Identify which cell holds the provided text, then report its [X, Y] central coordinate. 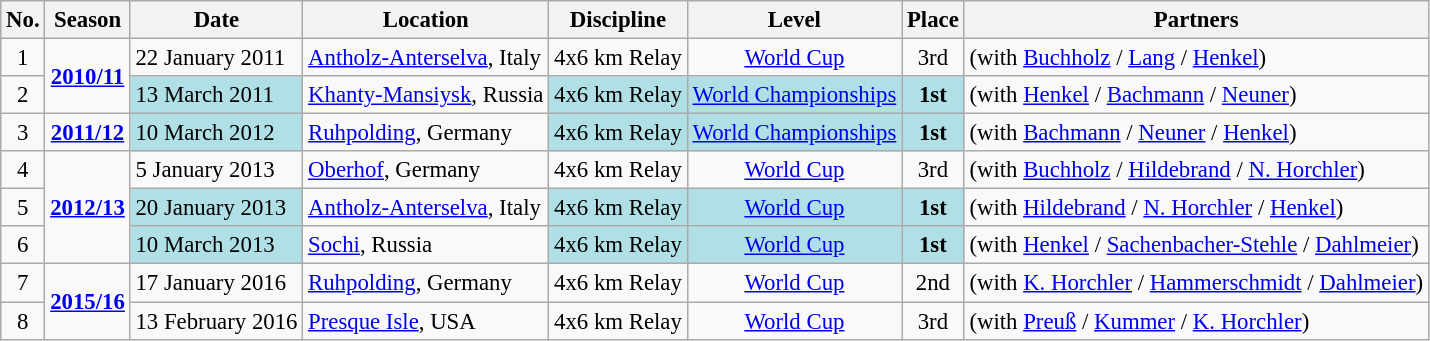
Place [933, 20]
2012/13 [88, 208]
Sochi, Russia [426, 245]
7 [23, 283]
(with Buchholz / Lang / Henkel) [1196, 58]
13 February 2016 [216, 321]
20 January 2013 [216, 208]
10 March 2013 [216, 245]
5 [23, 208]
1 [23, 58]
6 [23, 245]
5 January 2013 [216, 170]
(with K. Horchler / Hammerschmidt / Dahlmeier) [1196, 283]
Season [88, 20]
10 March 2012 [216, 133]
8 [23, 321]
Oberhof, Germany [426, 170]
Presque Isle, USA [426, 321]
(with Preuß / Kummer / K. Horchler) [1196, 321]
No. [23, 20]
2010/11 [88, 76]
(with Buchholz / Hildebrand / N. Horchler) [1196, 170]
2nd [933, 283]
(with Hildebrand / N. Horchler / Henkel) [1196, 208]
Khanty-Mansiysk, Russia [426, 95]
13 March 2011 [216, 95]
(with Bachmann / Neuner / Henkel) [1196, 133]
Partners [1196, 20]
Location [426, 20]
17 January 2016 [216, 283]
2011/12 [88, 133]
Date [216, 20]
3 [23, 133]
(with Henkel / Bachmann / Neuner) [1196, 95]
4 [23, 170]
2015/16 [88, 302]
22 January 2011 [216, 58]
2 [23, 95]
Level [794, 20]
Discipline [618, 20]
(with Henkel / Sachenbacher-Stehle / Dahlmeier) [1196, 245]
